Find where the given text appears and provide that cell's center as (x, y) coordinate. 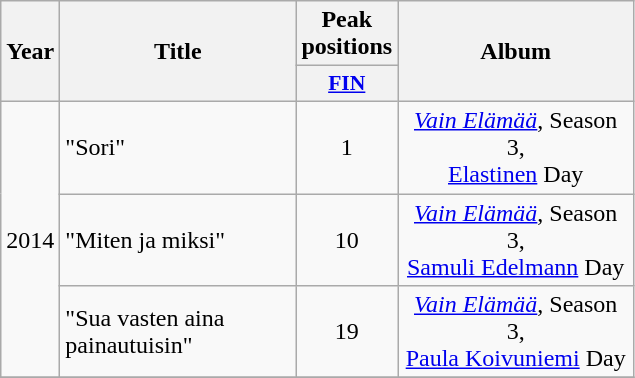
"Sua vasten aina painautuisin" (178, 332)
Peak positions (347, 34)
10 (347, 240)
1 (347, 147)
Vain Elämää, Season 3, Samuli Edelmann Day (516, 240)
"Miten ja miksi" (178, 240)
"Sori" (178, 147)
Year (30, 52)
FIN (347, 84)
19 (347, 332)
Album (516, 52)
Title (178, 52)
2014 (30, 239)
Vain Elämää, Season 3, Elastinen Day (516, 147)
Vain Elämää, Season 3, Paula Koivuniemi Day (516, 332)
